Extract the (x, y) coordinate from the center of the cell holding the provided text.  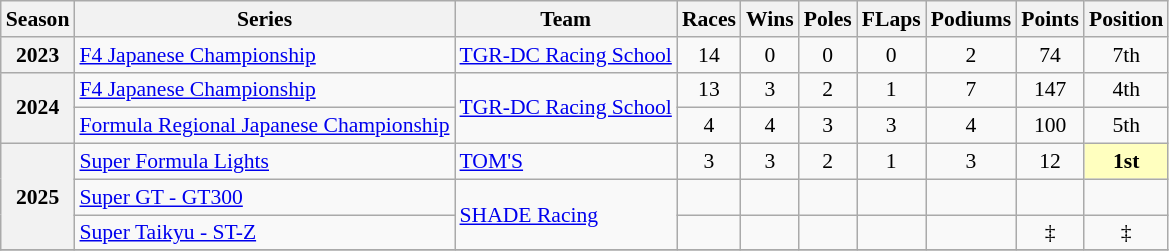
Position (1126, 19)
Team (565, 19)
74 (1050, 55)
FLaps (892, 19)
4th (1126, 90)
Poles (828, 19)
Series (264, 19)
TOM'S (565, 162)
Podiums (972, 19)
7 (972, 90)
14 (709, 55)
Super GT - GT300 (264, 197)
7th (1126, 55)
Super Taikyu - ST-Z (264, 233)
Points (1050, 19)
13 (709, 90)
100 (1050, 126)
Formula Regional Japanese Championship (264, 126)
2024 (38, 108)
12 (1050, 162)
SHADE Racing (565, 214)
5th (1126, 126)
2023 (38, 55)
147 (1050, 90)
Races (709, 19)
Super Formula Lights (264, 162)
Season (38, 19)
Wins (770, 19)
1st (1126, 162)
2025 (38, 198)
